Output the [x, y] coordinate of the center of the cell containing the given text.  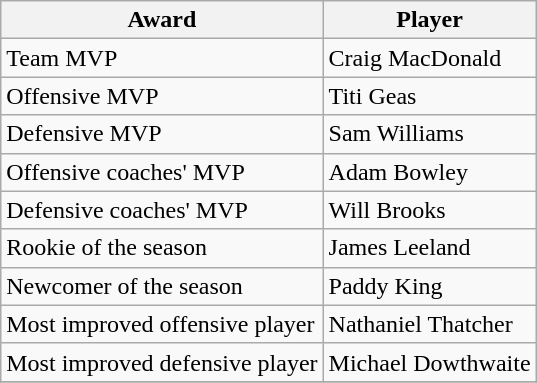
Sam Williams [430, 134]
Player [430, 20]
Most improved defensive player [162, 362]
Paddy King [430, 286]
Most improved offensive player [162, 324]
James Leeland [430, 248]
Award [162, 20]
Adam Bowley [430, 172]
Craig MacDonald [430, 58]
Offensive coaches' MVP [162, 172]
Defensive coaches' MVP [162, 210]
Titi Geas [430, 96]
Offensive MVP [162, 96]
Will Brooks [430, 210]
Michael Dowthwaite [430, 362]
Newcomer of the season [162, 286]
Defensive MVP [162, 134]
Nathaniel Thatcher [430, 324]
Rookie of the season [162, 248]
Team MVP [162, 58]
